From the cell containing the given text, extract its center point as (X, Y) coordinate. 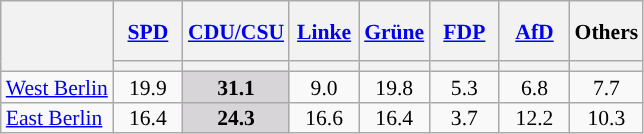
10.3 (607, 118)
19.8 (394, 86)
FDP (464, 31)
31.1 (236, 86)
AfD (534, 31)
Grüne (394, 31)
CDU/CSU (236, 31)
16.6 (324, 118)
5.3 (464, 86)
7.7 (607, 86)
24.3 (236, 118)
12.2 (534, 118)
SPD (148, 31)
Others (607, 31)
3.7 (464, 118)
Linke (324, 31)
West Berlin (57, 86)
9.0 (324, 86)
East Berlin (57, 118)
19.9 (148, 86)
6.8 (534, 86)
